Search for the cell housing the specified text and yield its (x, y) center coordinate. 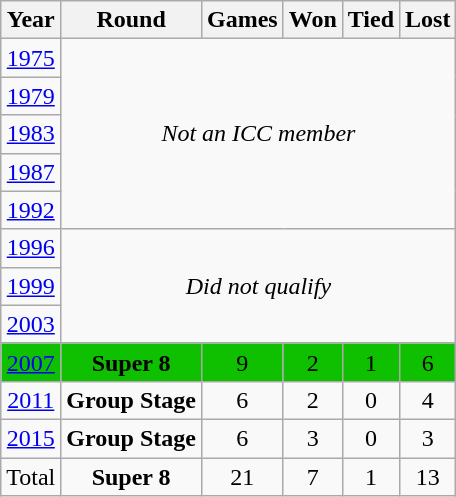
2011 (31, 400)
Round (132, 20)
2003 (31, 324)
Total (31, 477)
1983 (31, 134)
2015 (31, 438)
1979 (31, 96)
1975 (31, 58)
Won (312, 20)
1999 (31, 286)
7 (312, 477)
Games (242, 20)
4 (428, 400)
13 (428, 477)
9 (242, 362)
1996 (31, 248)
2007 (31, 362)
Did not qualify (258, 286)
1987 (31, 172)
Lost (428, 20)
21 (242, 477)
Tied (370, 20)
Not an ICC member (258, 134)
Year (31, 20)
1992 (31, 210)
